Search for the cell housing the specified text and yield its [x, y] center coordinate. 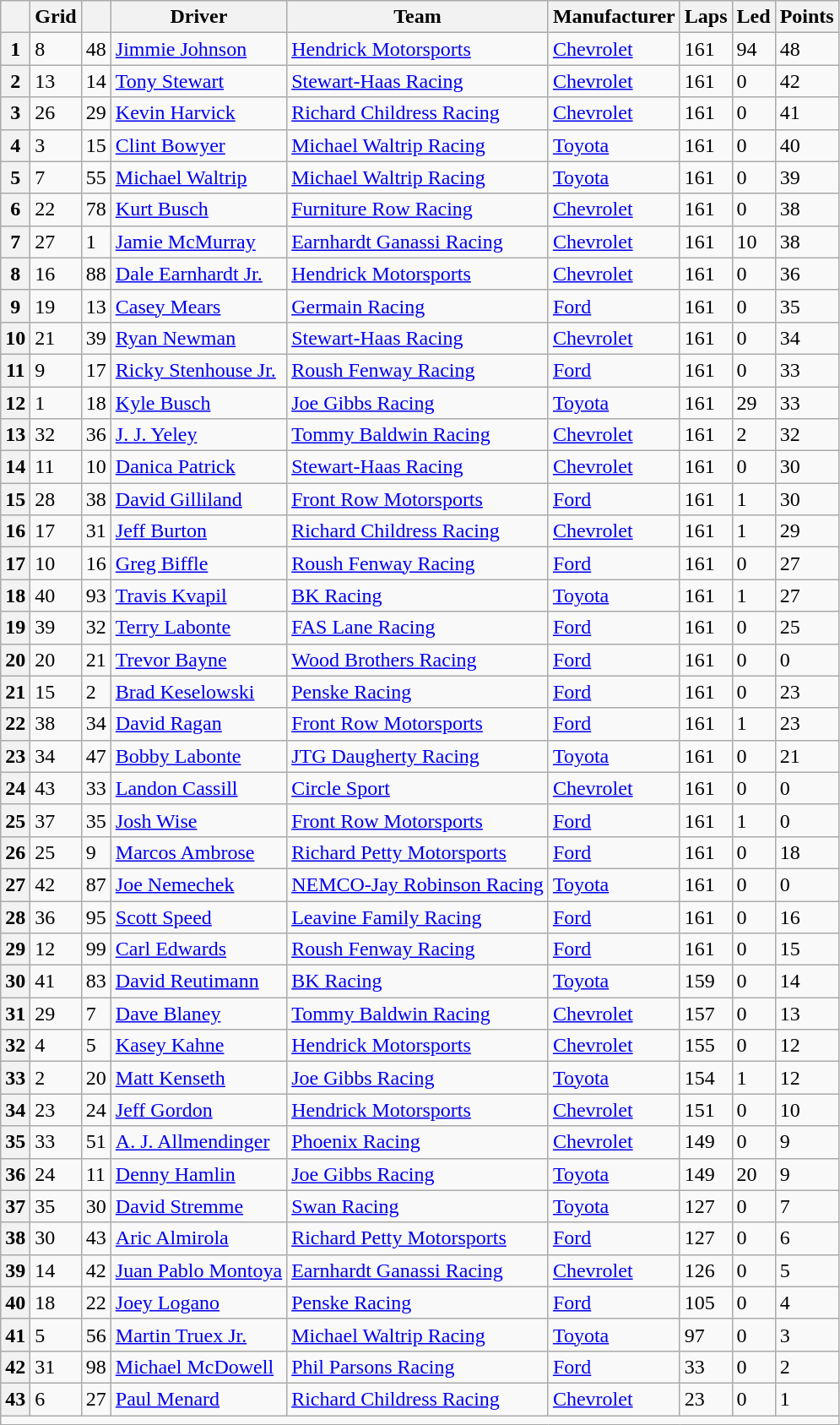
David Ragan [198, 724]
155 [706, 1046]
Travis Kvapil [198, 596]
A. J. Allmendinger [198, 1142]
78 [96, 209]
97 [706, 1335]
56 [96, 1335]
Landon Cassill [198, 788]
Trevor Bayne [198, 660]
NEMCO-Jay Robinson Racing [418, 884]
Phil Parsons Racing [418, 1367]
Dave Blaney [198, 1014]
Danica Patrick [198, 467]
David Stremme [198, 1206]
159 [706, 982]
126 [706, 1270]
Terry Labonte [198, 628]
151 [706, 1110]
Jimmie Johnson [198, 49]
51 [96, 1142]
Jamie McMurray [198, 242]
99 [96, 949]
Kurt Busch [198, 209]
Brad Keselowski [198, 692]
Greg Biffle [198, 563]
Paul Menard [198, 1399]
Ricky Stenhouse Jr. [198, 370]
J. J. Yeley [198, 435]
Kasey Kahne [198, 1046]
Driver [198, 17]
Leavine Family Racing [418, 916]
Kevin Harvick [198, 113]
55 [96, 177]
Jeff Burton [198, 531]
FAS Lane Racing [418, 628]
Germain Racing [418, 306]
94 [753, 49]
Circle Sport [418, 788]
Wood Brothers Racing [418, 660]
Dale Earnhardt Jr. [198, 274]
David Reutimann [198, 982]
Manufacturer [614, 17]
98 [96, 1367]
Matt Kenseth [198, 1078]
87 [96, 884]
Clint Bowyer [198, 145]
95 [96, 916]
Joey Logano [198, 1303]
Michael Waltrip [198, 177]
Laps [706, 17]
Led [753, 17]
Denny Hamlin [198, 1174]
154 [706, 1078]
Josh Wise [198, 820]
JTG Daugherty Racing [418, 756]
Swan Racing [418, 1206]
Marcos Ambrose [198, 852]
Michael McDowell [198, 1367]
Points [807, 17]
47 [96, 756]
Casey Mears [198, 306]
Bobby Labonte [198, 756]
Jeff Gordon [198, 1110]
Juan Pablo Montoya [198, 1270]
Furniture Row Racing [418, 209]
Phoenix Racing [418, 1142]
David Gilliland [198, 499]
Team [418, 17]
Tony Stewart [198, 81]
Martin Truex Jr. [198, 1335]
83 [96, 982]
Carl Edwards [198, 949]
Joe Nemechek [198, 884]
Ryan Newman [198, 338]
Scott Speed [198, 916]
88 [96, 274]
157 [706, 1014]
93 [96, 596]
Aric Almirola [198, 1238]
Grid [56, 17]
Kyle Busch [198, 403]
105 [706, 1303]
